Find where the given text appears and provide that cell's center as [X, Y] coordinate. 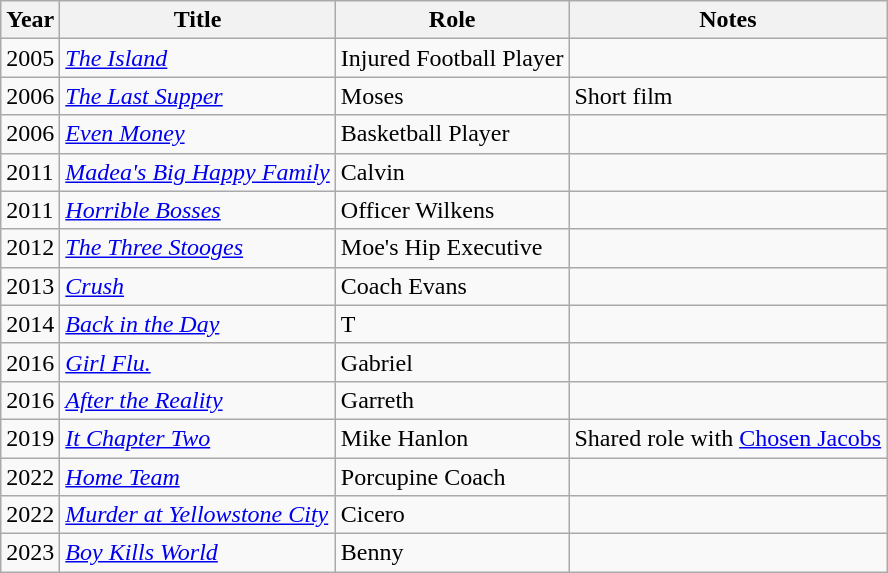
T [452, 324]
2012 [30, 248]
2014 [30, 324]
The Three Stooges [198, 248]
Year [30, 20]
Notes [728, 20]
Crush [198, 286]
The Island [198, 58]
Mike Hanlon [452, 438]
Madea's Big Happy Family [198, 172]
Home Team [198, 477]
Calvin [452, 172]
Cicero [452, 515]
Role [452, 20]
Girl Flu. [198, 362]
Title [198, 20]
After the Reality [198, 400]
Gabriel [452, 362]
Garreth [452, 400]
It Chapter Two [198, 438]
Moe's Hip Executive [452, 248]
Basketball Player [452, 134]
Porcupine Coach [452, 477]
2023 [30, 553]
Back in the Day [198, 324]
Horrible Bosses [198, 210]
2019 [30, 438]
Murder at Yellowstone City [198, 515]
2005 [30, 58]
2013 [30, 286]
Injured Football Player [452, 58]
Coach Evans [452, 286]
Even Money [198, 134]
Short film [728, 96]
Moses [452, 96]
Officer Wilkens [452, 210]
Benny [452, 553]
Boy Kills World [198, 553]
The Last Supper [198, 96]
Shared role with Chosen Jacobs [728, 438]
